From the cell containing the given text, extract its center point as [X, Y] coordinate. 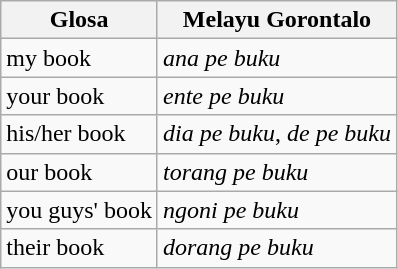
my book [80, 58]
Melayu Gorontalo [276, 20]
dorang pe buku [276, 248]
ente pe buku [276, 96]
their book [80, 248]
ana pe buku [276, 58]
torang pe buku [276, 172]
dia pe buku, de pe buku [276, 134]
Glosa [80, 20]
his/her book [80, 134]
you guys' book [80, 210]
your book [80, 96]
ngoni pe buku [276, 210]
our book [80, 172]
